Capture the cell that displays the provided text and extract its (x, y) central coordinate. 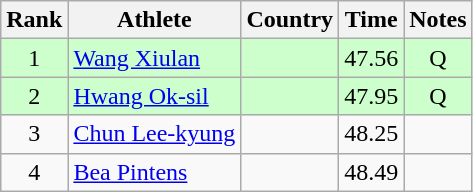
48.25 (372, 134)
Athlete (154, 20)
48.49 (372, 172)
Notes (438, 20)
Wang Xiulan (154, 58)
Bea Pintens (154, 172)
Hwang Ok-sil (154, 96)
4 (34, 172)
3 (34, 134)
Country (290, 20)
2 (34, 96)
Time (372, 20)
Chun Lee-kyung (154, 134)
47.56 (372, 58)
47.95 (372, 96)
1 (34, 58)
Rank (34, 20)
